From the cell containing the given text, extract its center point as [X, Y] coordinate. 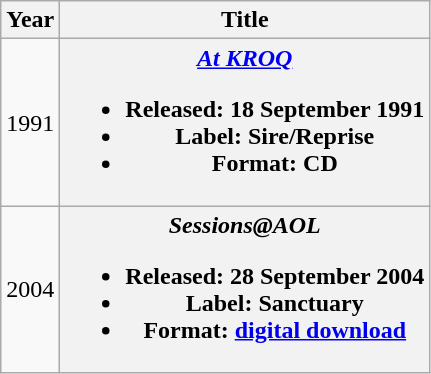
Sessions@AOLReleased: 28 September 2004Label: SanctuaryFormat: digital download [245, 290]
Title [245, 20]
Year [30, 20]
At KROQReleased: 18 September 1991Label: Sire/RepriseFormat: CD [245, 122]
1991 [30, 122]
2004 [30, 290]
